Determine the (X, Y) coordinate at the center of the cell enclosing the given text.  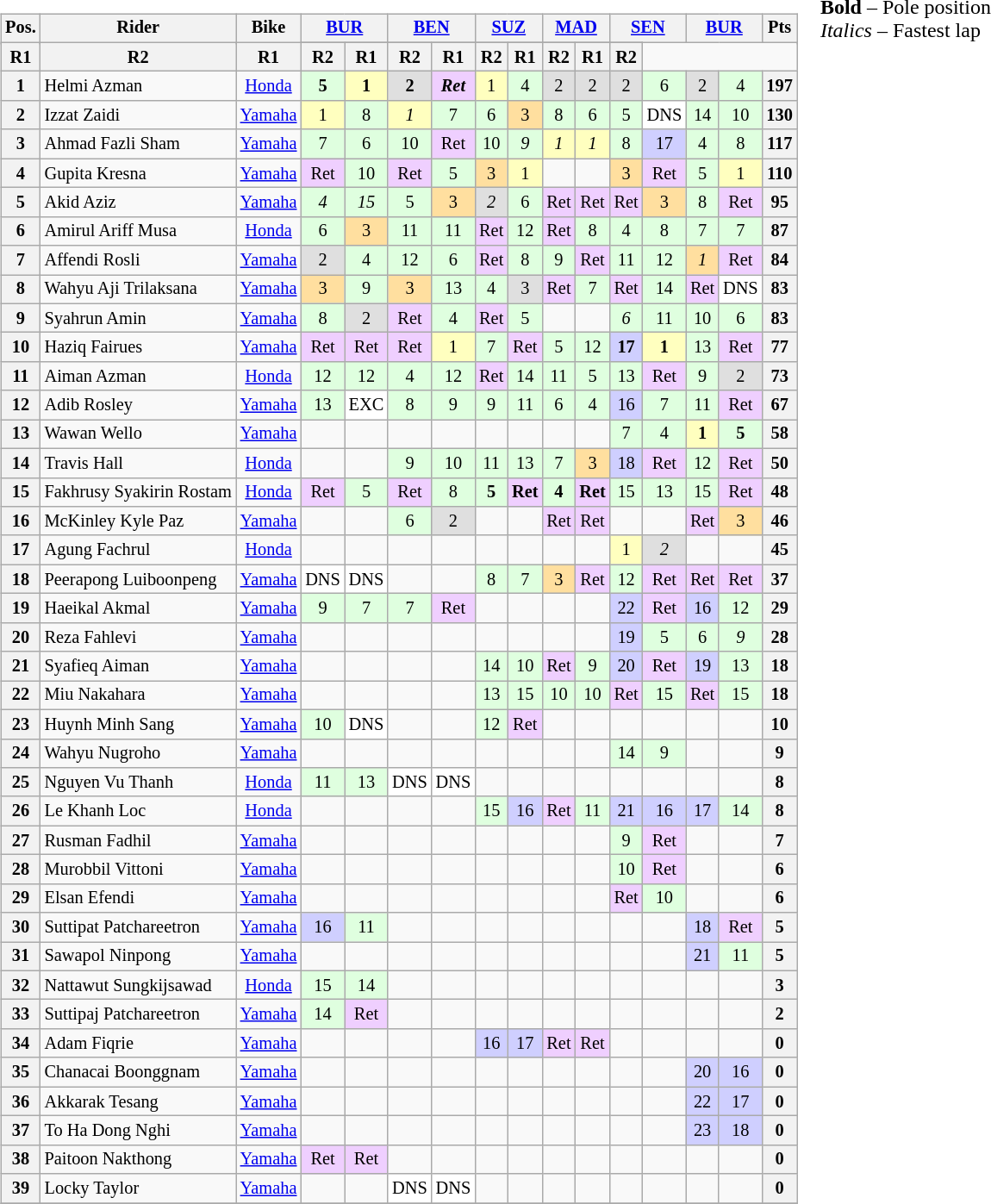
SEN (648, 28)
BEN (431, 28)
84 (780, 260)
27 (21, 840)
35 (21, 1072)
Haeikal Akmal (138, 608)
Peerapong Luiboonpeng (138, 579)
SUZ (508, 28)
34 (21, 1044)
197 (780, 86)
To Ha Dong Nghi (138, 1131)
Sawapol Ninpong (138, 957)
50 (780, 463)
31 (21, 957)
Izzat Zaidi (138, 115)
Akid Aziz (138, 203)
45 (780, 550)
Elsan Efendi (138, 898)
Fakhrusy Syakirin Rostam (138, 492)
87 (780, 231)
67 (780, 405)
Ahmad Fazli Sham (138, 144)
Bike (269, 28)
Suttipat Patchareetron (138, 927)
39 (21, 1188)
95 (780, 203)
Murobbil Vittoni (138, 870)
Locky Taylor (138, 1188)
Wahyu Nugroho (138, 753)
Paitoon Nakthong (138, 1159)
McKinley Kyle Paz (138, 521)
30 (21, 927)
26 (21, 811)
Helmi Azman (138, 86)
Adam Fiqrie (138, 1044)
Rusman Fadhil (138, 840)
73 (780, 377)
110 (780, 173)
Aiman Azman (138, 377)
Chanacai Boonggnam (138, 1072)
Akkarak Tesang (138, 1101)
117 (780, 144)
Syahrun Amin (138, 318)
58 (780, 434)
Wawan Wello (138, 434)
Nattawut Sungkijsawad (138, 985)
25 (21, 783)
38 (21, 1159)
Pos. (21, 28)
46 (780, 521)
MAD (576, 28)
77 (780, 347)
Nguyen Vu Thanh (138, 783)
EXC (366, 405)
Suttipaj Patchareetron (138, 1014)
Huynh Minh Sang (138, 724)
Gupita Kresna (138, 173)
Agung Fachrul (138, 550)
36 (21, 1101)
Adib Rosley (138, 405)
33 (21, 1014)
Miu Nakahara (138, 696)
Haziq Fairues (138, 347)
Reza Fahlevi (138, 637)
32 (21, 985)
Rider (138, 28)
48 (780, 492)
Syafieq Aiman (138, 666)
24 (21, 753)
Wahyu Aji Trilaksana (138, 290)
Le Khanh Loc (138, 811)
Travis Hall (138, 463)
Pts (780, 28)
Amirul Ariff Musa (138, 231)
Affendi Rosli (138, 260)
130 (780, 115)
